Return the [X, Y] coordinate for the center point of the cell that contains the specified text.  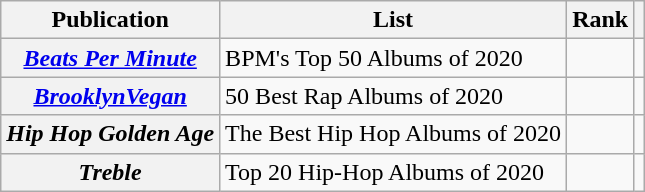
Beats Per Minute [110, 58]
Top 20 Hip-Hop Albums of 2020 [394, 172]
Publication [110, 20]
The Best Hip Hop Albums of 2020 [394, 134]
Hip Hop Golden Age [110, 134]
Treble [110, 172]
List [394, 20]
Rank [600, 20]
BPM's Top 50 Albums of 2020 [394, 58]
BrooklynVegan [110, 96]
50 Best Rap Albums of 2020 [394, 96]
